Pinpoint the cell where the given text exists, returning its (X, Y) midpoint coordinate. 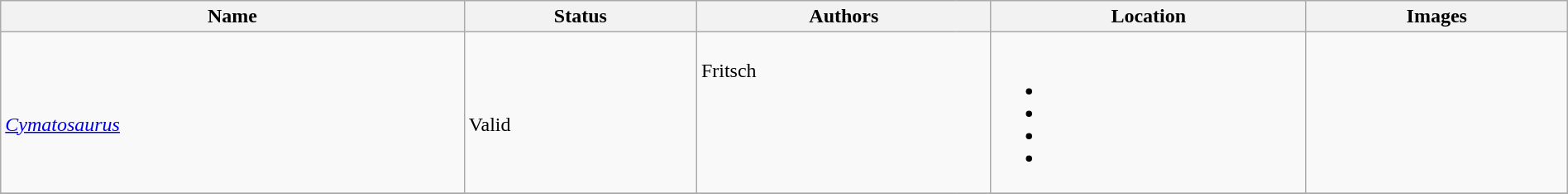
Authors (844, 17)
Valid (581, 113)
Location (1148, 17)
Name (233, 17)
Status (581, 17)
Fritsch (826, 113)
Images (1437, 17)
Cymatosaurus (233, 113)
